Find where the given text appears and provide that cell's center as (X, Y) coordinate. 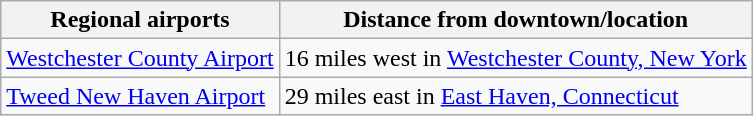
Distance from downtown/location (516, 20)
Tweed New Haven Airport (140, 96)
16 miles west in Westchester County, New York (516, 58)
29 miles east in East Haven, Connecticut (516, 96)
Westchester County Airport (140, 58)
Regional airports (140, 20)
